From the cell containing the given text, extract its center point as [x, y] coordinate. 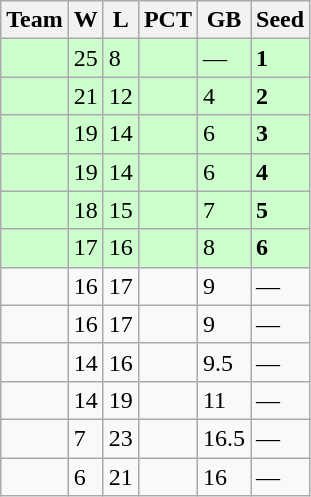
16.5 [224, 438]
1 [280, 58]
25 [86, 58]
Seed [280, 20]
5 [280, 210]
Team [35, 20]
12 [120, 96]
11 [224, 400]
15 [120, 210]
PCT [168, 20]
2 [280, 96]
L [120, 20]
18 [86, 210]
3 [280, 134]
9.5 [224, 362]
GB [224, 20]
23 [120, 438]
W [86, 20]
